Search for the cell housing the specified text and yield its [x, y] center coordinate. 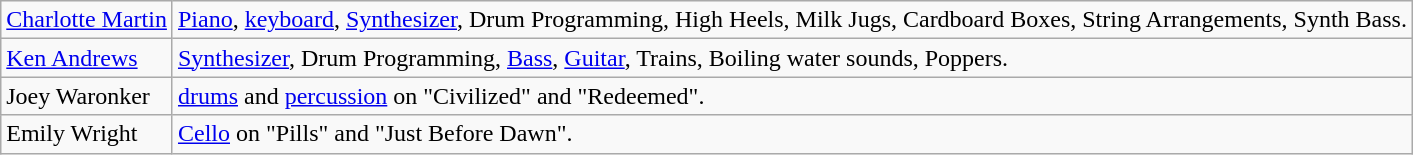
Cello on "Pills" and "Just Before Dawn". [792, 134]
Charlotte Martin [87, 20]
Joey Waronker [87, 96]
drums and percussion on "Civilized" and "Redeemed". [792, 96]
Synthesizer, Drum Programming, Bass, Guitar, Trains, Boiling water sounds, Poppers. [792, 58]
Emily Wright [87, 134]
Piano, keyboard, Synthesizer, Drum Programming, High Heels, Milk Jugs, Cardboard Boxes, String Arrangements, Synth Bass. [792, 20]
Ken Andrews [87, 58]
